From the cell containing the given text, extract its center point as [x, y] coordinate. 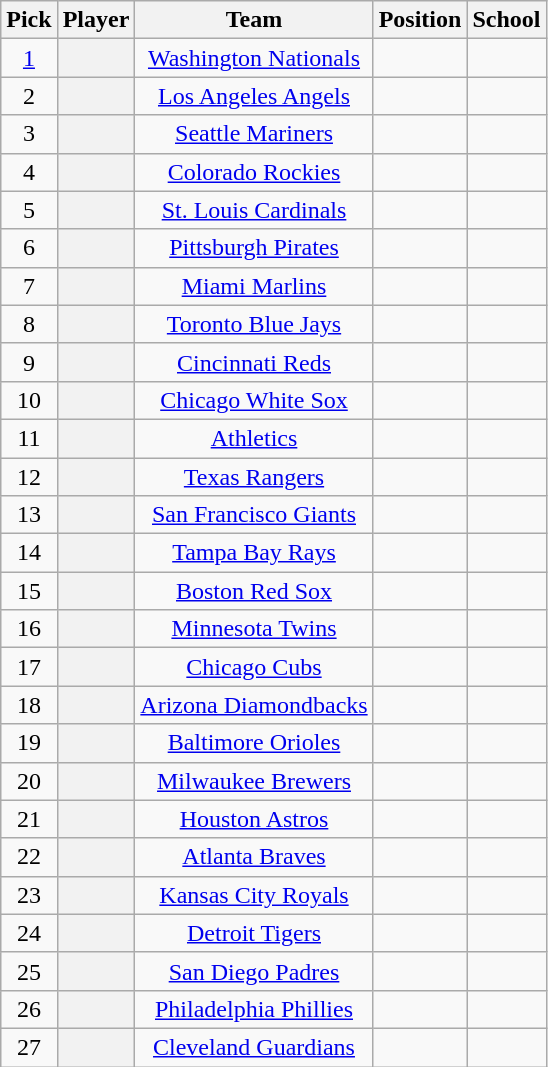
Colorado Rockies [254, 172]
Minnesota Twins [254, 629]
9 [29, 362]
23 [29, 895]
St. Louis Cardinals [254, 210]
16 [29, 629]
Chicago White Sox [254, 400]
Washington Nationals [254, 58]
Boston Red Sox [254, 591]
7 [29, 286]
6 [29, 248]
27 [29, 1047]
Toronto Blue Jays [254, 324]
Miami Marlins [254, 286]
24 [29, 933]
14 [29, 553]
1 [29, 58]
Player [96, 20]
4 [29, 172]
San Diego Padres [254, 971]
Detroit Tigers [254, 933]
Baltimore Orioles [254, 743]
25 [29, 971]
Texas Rangers [254, 477]
Kansas City Royals [254, 895]
2 [29, 96]
20 [29, 781]
San Francisco Giants [254, 515]
21 [29, 819]
Cincinnati Reds [254, 362]
22 [29, 857]
11 [29, 438]
13 [29, 515]
Tampa Bay Rays [254, 553]
Cleveland Guardians [254, 1047]
17 [29, 667]
3 [29, 134]
10 [29, 400]
15 [29, 591]
Seattle Mariners [254, 134]
Philadelphia Phillies [254, 1009]
Athletics [254, 438]
Pick [29, 20]
School [506, 20]
12 [29, 477]
Houston Astros [254, 819]
Los Angeles Angels [254, 96]
26 [29, 1009]
Arizona Diamondbacks [254, 705]
Chicago Cubs [254, 667]
Pittsburgh Pirates [254, 248]
Position [420, 20]
18 [29, 705]
8 [29, 324]
5 [29, 210]
19 [29, 743]
Atlanta Braves [254, 857]
Team [254, 20]
Milwaukee Brewers [254, 781]
